Provide the [X, Y] coordinate of the cell's center where the given text is located.  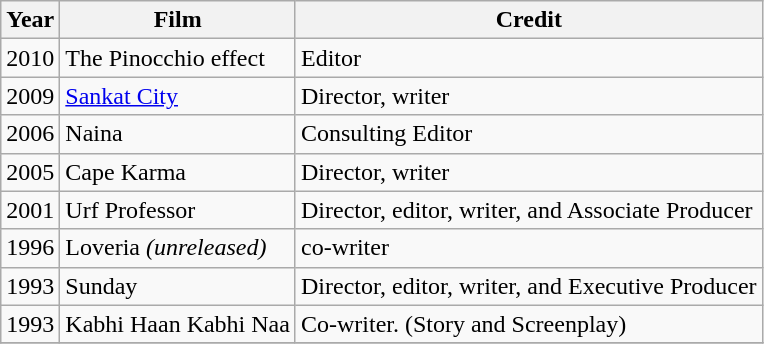
2010 [30, 58]
2009 [30, 96]
Kabhi Haan Kabhi Naa [178, 324]
Cape Karma [178, 172]
Editor [528, 58]
2001 [30, 210]
1996 [30, 248]
2005 [30, 172]
Year [30, 20]
Film [178, 20]
Urf Professor [178, 210]
The Pinocchio effect [178, 58]
Naina [178, 134]
Credit [528, 20]
Sankat City [178, 96]
2006 [30, 134]
Consulting Editor [528, 134]
Loveria (unreleased) [178, 248]
Co-writer. (Story and Screenplay) [528, 324]
Director, editor, writer, and Associate Producer [528, 210]
co-writer [528, 248]
Director, editor, writer, and Executive Producer [528, 286]
Sunday [178, 286]
